Output the [x, y] coordinate of the center of the cell containing the given text.  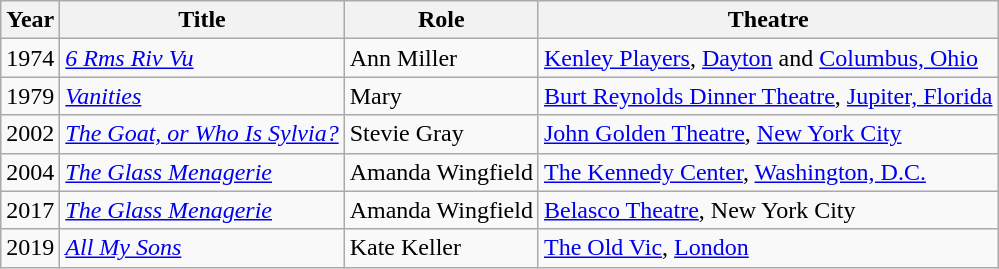
Stevie Gray [441, 134]
Burt Reynolds Dinner Theatre, Jupiter, Florida [768, 96]
1979 [30, 96]
The Old Vic, London [768, 248]
The Goat, or Who Is Sylvia? [202, 134]
Belasco Theatre, New York City [768, 210]
Theatre [768, 20]
All My Sons [202, 248]
Ann Miller [441, 58]
6 Rms Riv Vu [202, 58]
Vanities [202, 96]
2004 [30, 172]
2019 [30, 248]
2002 [30, 134]
Title [202, 20]
Year [30, 20]
Mary [441, 96]
2017 [30, 210]
Kate Keller [441, 248]
1974 [30, 58]
The Kennedy Center, Washington, D.C. [768, 172]
Role [441, 20]
John Golden Theatre, New York City [768, 134]
Kenley Players, Dayton and Columbus, Ohio [768, 58]
